Locate the cell with the specified text and output its [X, Y] center coordinate. 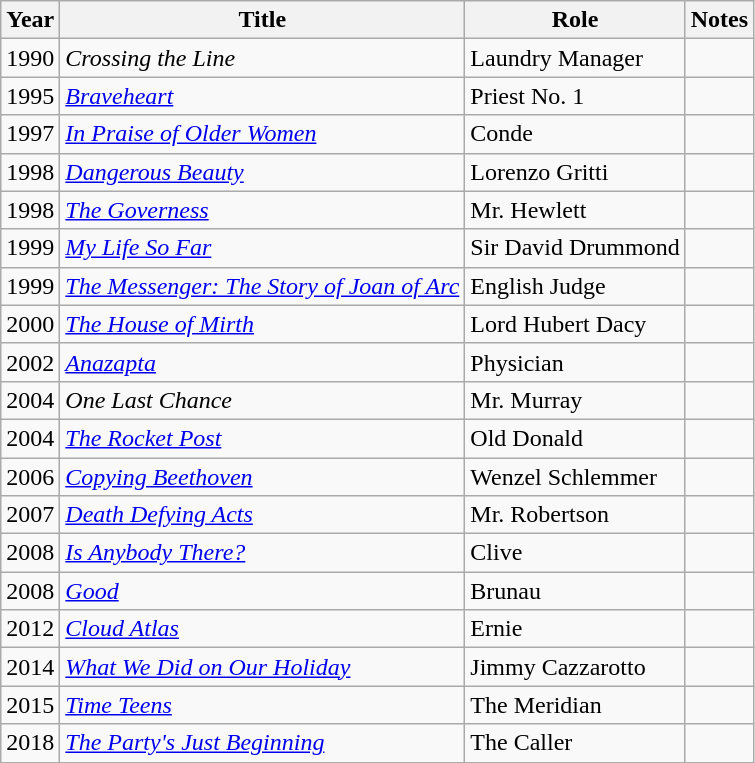
Priest No. 1 [575, 96]
Cloud Atlas [262, 629]
Is Anybody There? [262, 553]
In Praise of Older Women [262, 134]
Dangerous Beauty [262, 172]
Physician [575, 362]
The Governess [262, 210]
2012 [30, 629]
Sir David Drummond [575, 248]
Time Teens [262, 705]
What We Did on Our Holiday [262, 667]
Laundry Manager [575, 58]
Lord Hubert Dacy [575, 324]
2015 [30, 705]
Mr. Hewlett [575, 210]
The Meridian [575, 705]
Braveheart [262, 96]
Anazapta [262, 362]
Brunau [575, 591]
Wenzel Schlemmer [575, 477]
Notes [719, 20]
Old Donald [575, 438]
The House of Mirth [262, 324]
Lorenzo Gritti [575, 172]
Crossing the Line [262, 58]
Role [575, 20]
Copying Beethoven [262, 477]
Good [262, 591]
2018 [30, 743]
One Last Chance [262, 400]
English Judge [575, 286]
Jimmy Cazzarotto [575, 667]
The Messenger: The Story of Joan of Arc [262, 286]
My Life So Far [262, 248]
The Rocket Post [262, 438]
Mr. Murray [575, 400]
Ernie [575, 629]
2000 [30, 324]
2007 [30, 515]
Mr. Robertson [575, 515]
Title [262, 20]
2006 [30, 477]
The Caller [575, 743]
Year [30, 20]
Conde [575, 134]
2002 [30, 362]
1990 [30, 58]
2014 [30, 667]
The Party's Just Beginning [262, 743]
1997 [30, 134]
1995 [30, 96]
Death Defying Acts [262, 515]
Clive [575, 553]
